Return (X, Y) of the center of cell containing provided text 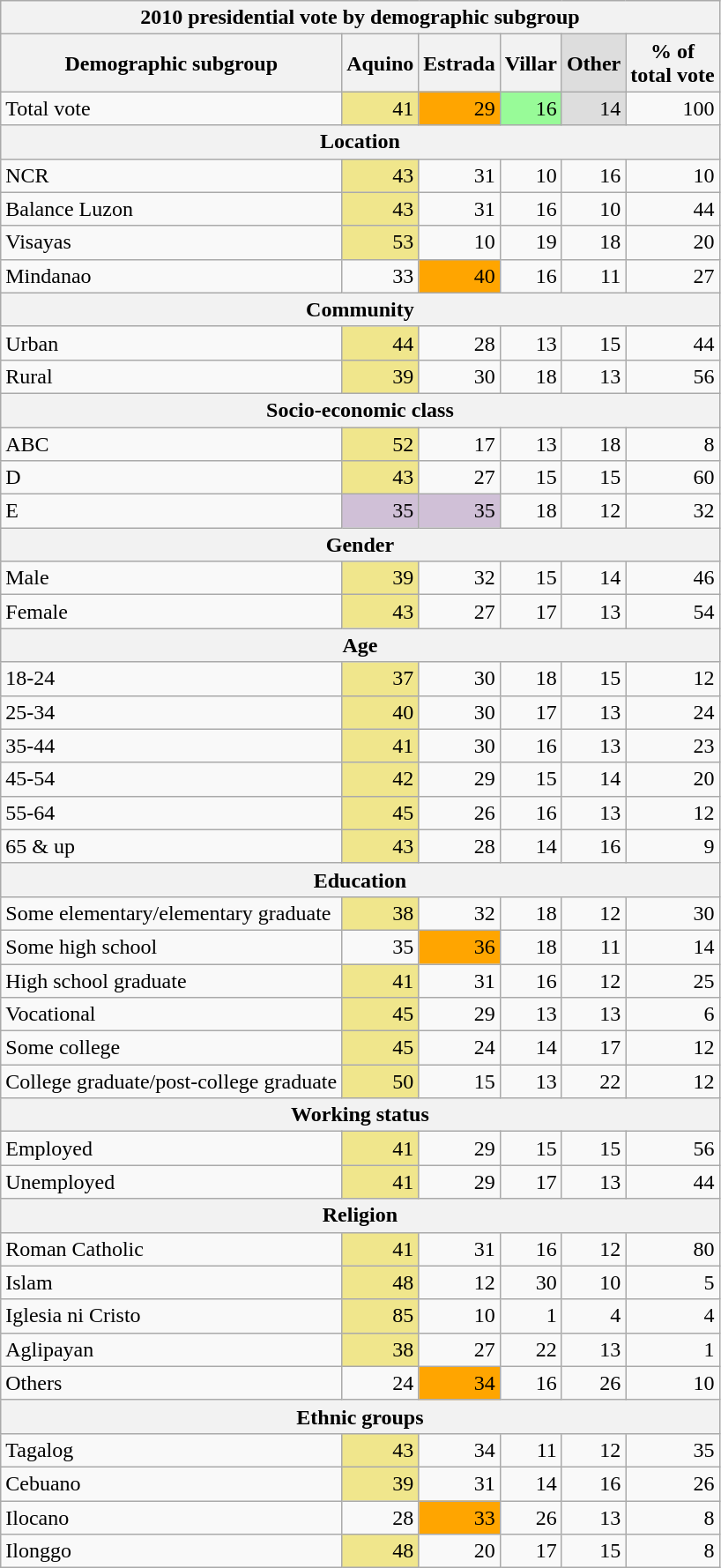
Visayas (171, 242)
36 (459, 947)
Estrada (459, 63)
Rural (171, 376)
9 (673, 846)
52 (381, 443)
Cebuano (171, 1483)
Vocational (171, 1014)
35-44 (171, 746)
46 (673, 578)
Tagalog (171, 1450)
80 (673, 1249)
Aquino (381, 63)
25-34 (171, 712)
85 (381, 1316)
Other (593, 63)
42 (381, 779)
Villar (531, 63)
Ethnic groups (360, 1416)
5 (673, 1282)
45-54 (171, 779)
100 (673, 108)
NCR (171, 175)
ABC (171, 443)
23 (673, 746)
Religion (360, 1215)
Balance Luzon (171, 209)
Demographic subgroup (171, 63)
Ilonggo (171, 1551)
25 (673, 981)
Education (360, 880)
Female (171, 612)
Male (171, 578)
Unemployed (171, 1182)
Others (171, 1383)
53 (381, 242)
Age (360, 645)
Working status (360, 1115)
Employed (171, 1148)
65 & up (171, 846)
Mindanao (171, 276)
37 (381, 679)
Community (360, 309)
Some high school (171, 947)
Islam (171, 1282)
2010 presidential vote by demographic subgroup (360, 18)
E (171, 511)
Total vote (171, 108)
D (171, 478)
Gender (360, 545)
19 (531, 242)
Socio-economic class (360, 410)
6 (673, 1014)
College graduate/post-college graduate (171, 1081)
18-24 (171, 679)
Iglesia ni Cristo (171, 1316)
Aglipayan (171, 1349)
High school graduate (171, 981)
Some elementary/elementary graduate (171, 913)
Ilocano (171, 1517)
Roman Catholic (171, 1249)
Urban (171, 343)
55-64 (171, 813)
50 (381, 1081)
% oftotal vote (673, 63)
Location (360, 142)
Some college (171, 1048)
60 (673, 478)
54 (673, 612)
